Identify which cell holds the provided text, then report its (X, Y) central coordinate. 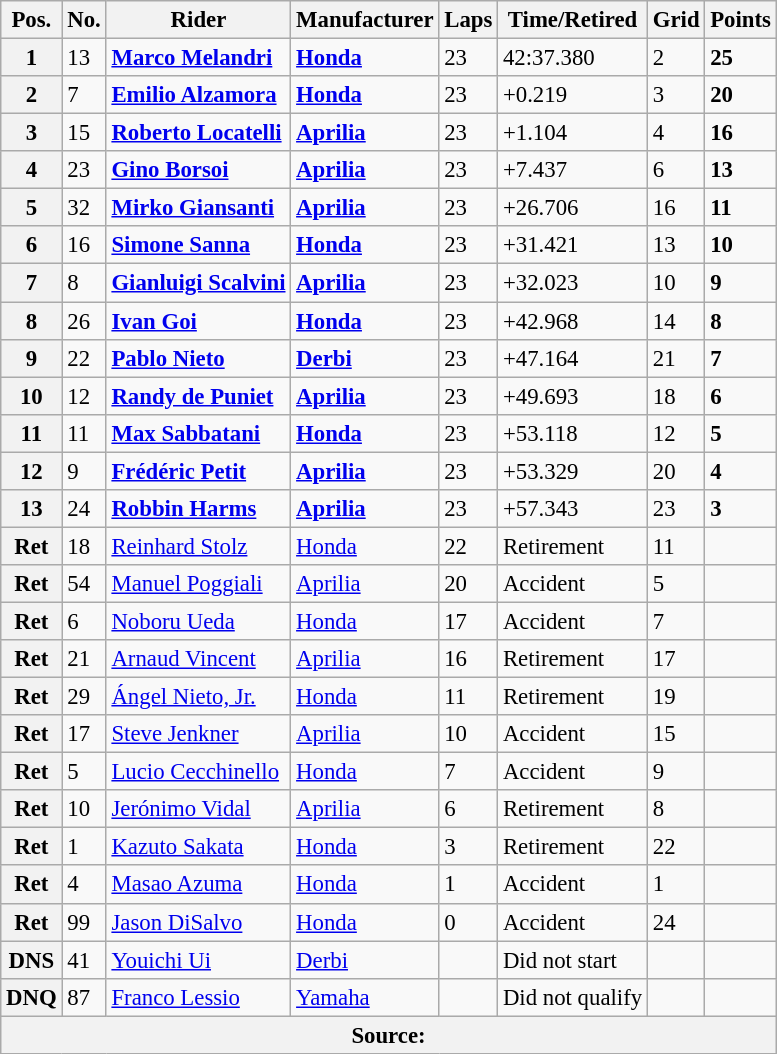
Jason DiSalvo (198, 922)
+7.437 (573, 170)
Manuel Poggiali (198, 584)
Robbin Harms (198, 509)
Source: (389, 1035)
42:37.380 (573, 58)
Time/Retired (573, 20)
Masao Azuma (198, 885)
Simone Sanna (198, 245)
Rider (198, 20)
Did not start (573, 960)
32 (84, 208)
Youichi Ui (198, 960)
0 (468, 922)
26 (84, 321)
Mirko Giansanti (198, 208)
+53.118 (573, 433)
No. (84, 20)
87 (84, 997)
+57.343 (573, 509)
Pos. (32, 20)
99 (84, 922)
14 (676, 321)
DNQ (32, 997)
Pablo Nieto (198, 358)
29 (84, 697)
Jerónimo Vidal (198, 809)
+53.329 (573, 471)
Noboru Ueda (198, 621)
19 (676, 697)
Reinhard Stolz (198, 546)
Gino Borsoi (198, 170)
41 (84, 960)
Randy de Puniet (198, 396)
Roberto Locatelli (198, 133)
Did not qualify (573, 997)
Steve Jenkner (198, 734)
Max Sabbatani (198, 433)
Frédéric Petit (198, 471)
Gianluigi Scalvini (198, 283)
Manufacturer (365, 20)
54 (84, 584)
Ángel Nieto, Jr. (198, 697)
Arnaud Vincent (198, 659)
Lucio Cecchinello (198, 772)
+47.164 (573, 358)
25 (740, 58)
Yamaha (365, 997)
+26.706 (573, 208)
+1.104 (573, 133)
Franco Lessio (198, 997)
+42.968 (573, 321)
+32.023 (573, 283)
Grid (676, 20)
Points (740, 20)
+31.421 (573, 245)
DNS (32, 960)
Kazuto Sakata (198, 847)
Laps (468, 20)
Emilio Alzamora (198, 95)
Ivan Goi (198, 321)
Marco Melandri (198, 58)
+49.693 (573, 396)
+0.219 (573, 95)
